Detect which cell encompasses the target text, then output its (x, y) center coordinate. 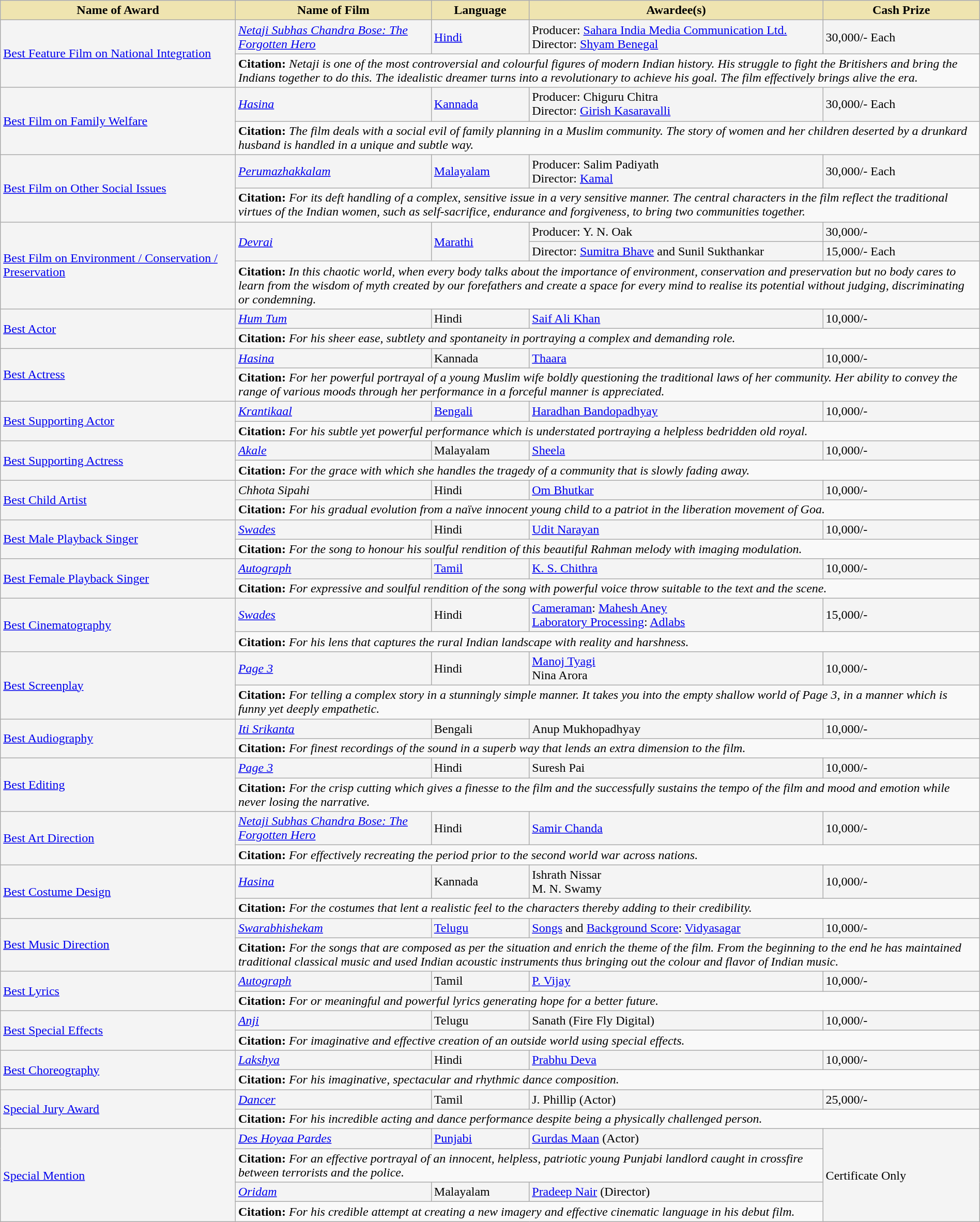
Pradeep Nair (Director) (676, 1192)
Best Supporting Actor (118, 421)
Best Choreography (118, 1070)
Ishrath NissarM. N. Swamy (676, 882)
Best Actor (118, 328)
Punjabi (480, 1139)
Songs and Background Score: Vidyasagar (676, 928)
J. Phillip (Actor) (676, 1099)
Hum Tum (333, 318)
Manoj TyagiNina Arora (676, 668)
Language (480, 10)
Citation: For his sheer ease, subtlety and spontaneity in portraying a complex and demanding role. (607, 338)
Iti Srikanta (333, 728)
Citation: For the costumes that lent a realistic feel to the characters thereby adding to their credibility. (607, 908)
Marathi (480, 241)
Citation: For his incredible acting and dance performance despite being a physically challenged person. (607, 1119)
P. Vijay (676, 981)
Gurdas Maan (Actor) (676, 1139)
K. S. Chithra (676, 569)
Best Child Artist (118, 500)
15,000/- Each (901, 251)
Name of Award (118, 10)
Sanath (Fire Fly Digital) (676, 1020)
Best Actress (118, 375)
Producer: Chiguru ChitraDirector: Girish Kasaravalli (676, 104)
Citation: For the grace with which she handles the tragedy of a community that is slowly fading away. (607, 470)
Chhota Sipahi (333, 490)
Swarabhishekam (333, 928)
Best Special Effects (118, 1030)
Haradhan Bandopadhyay (676, 411)
Citation: For his lens that captures the rural Indian landscape with reality and harshness. (607, 641)
Producer: Salim PadiyathDirector: Kamal (676, 172)
Producer: Sahara India Media Communication Ltd.Director: Shyam Benegal (676, 37)
25,000/- (901, 1099)
Producer: Y. N. Oak (676, 232)
Best Screenplay (118, 685)
Best Art Direction (118, 838)
Citation: For imaginative and effective creation of an outside world using special effects. (607, 1040)
Best Film on Other Social Issues (118, 188)
Suresh Pai (676, 768)
Certificate Only (901, 1175)
Sheela (676, 451)
Special Jury Award (118, 1109)
Samir Chanda (676, 828)
Thaara (676, 358)
Awardee(s) (676, 10)
Oridam (333, 1192)
Special Mention (118, 1175)
Des Hoyaa Pardes (333, 1139)
Best Female Playback Singer (118, 578)
Citation: For his gradual evolution from a naïve innocent young child to a patriot in the liberation movement of Goa. (607, 510)
Best Male Playback Singer (118, 539)
Citation: For finest recordings of the sound in a superb way that lends an extra dimension to the film. (607, 749)
Best Film on Family Welfare (118, 121)
Citation: For effectively recreating the period prior to the second world war across nations. (607, 855)
Krantikaal (333, 411)
Best Supporting Actress (118, 461)
Citation: For his imaginative, spectacular and rhythmic dance composition. (607, 1079)
Devrai (333, 241)
Saif Ali Khan (676, 318)
Cameraman: Mahesh AneyLaboratory Processing: Adlabs (676, 615)
Best Audiography (118, 738)
Citation: For or meaningful and powerful lyrics generating hope for a better future. (607, 1001)
Best Film on Environment / Conservation / Preservation (118, 265)
30,000/- (901, 232)
Prabhu Deva (676, 1060)
Best Editing (118, 785)
Best Feature Film on National Integration (118, 54)
Best Costume Design (118, 891)
Best Lyrics (118, 991)
Cash Prize (901, 10)
15,000/- (901, 615)
Dancer (333, 1099)
Anup Mukhopadhyay (676, 728)
Udit Narayan (676, 529)
Director: Sumitra Bhave and Sunil Sukthankar (676, 251)
Best Music Direction (118, 945)
Name of Film (333, 10)
Citation: For expressive and soulful rendition of the song with powerful voice throw suitable to the text and the scene. (607, 588)
Citation: For the song to honour his soulful rendition of this beautiful Rahman melody with imaging modulation. (607, 549)
Akale (333, 451)
Citation: For his credible attempt at creating a new imagery and effective cinematic language in his debut film. (529, 1212)
Lakshya (333, 1060)
Perumazhakkalam (333, 172)
Citation: For his subtle yet powerful performance which is understated portraying a helpless bedridden old royal. (607, 431)
Best Cinematography (118, 624)
Anji (333, 1020)
Om Bhutkar (676, 490)
